Identify which cell holds the provided text, then report its (X, Y) central coordinate. 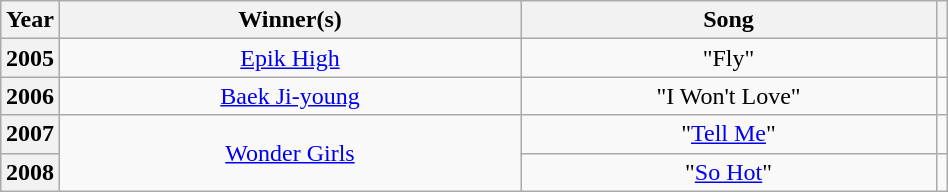
"Tell Me" (728, 134)
2008 (30, 172)
2005 (30, 58)
"I Won't Love" (728, 96)
Song (728, 20)
Epik High (290, 58)
Year (30, 20)
Baek Ji-young (290, 96)
"Fly" (728, 58)
Wonder Girls (290, 153)
2007 (30, 134)
Winner(s) (290, 20)
2006 (30, 96)
"So Hot" (728, 172)
